Find where the given text appears and provide that cell's center as (X, Y) coordinate. 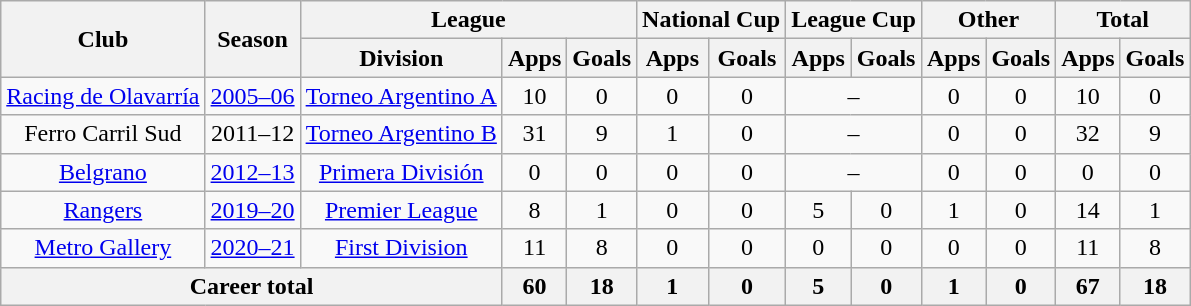
Racing de Olavarría (103, 96)
2012–13 (252, 172)
Club (103, 39)
Premier League (401, 210)
Torneo Argentino B (401, 134)
League Cup (854, 20)
League (468, 20)
Season (252, 39)
60 (534, 286)
14 (1088, 210)
Division (401, 58)
Primera División (401, 172)
Other (988, 20)
Belgrano (103, 172)
2019–20 (252, 210)
2020–21 (252, 248)
National Cup (712, 20)
31 (534, 134)
Torneo Argentino A (401, 96)
Total (1123, 20)
32 (1088, 134)
2011–12 (252, 134)
Rangers (103, 210)
2005–06 (252, 96)
67 (1088, 286)
First Division (401, 248)
Metro Gallery (103, 248)
Ferro Carril Sud (103, 134)
Career total (252, 286)
